Detect which cell encompasses the target text, then output its [x, y] center coordinate. 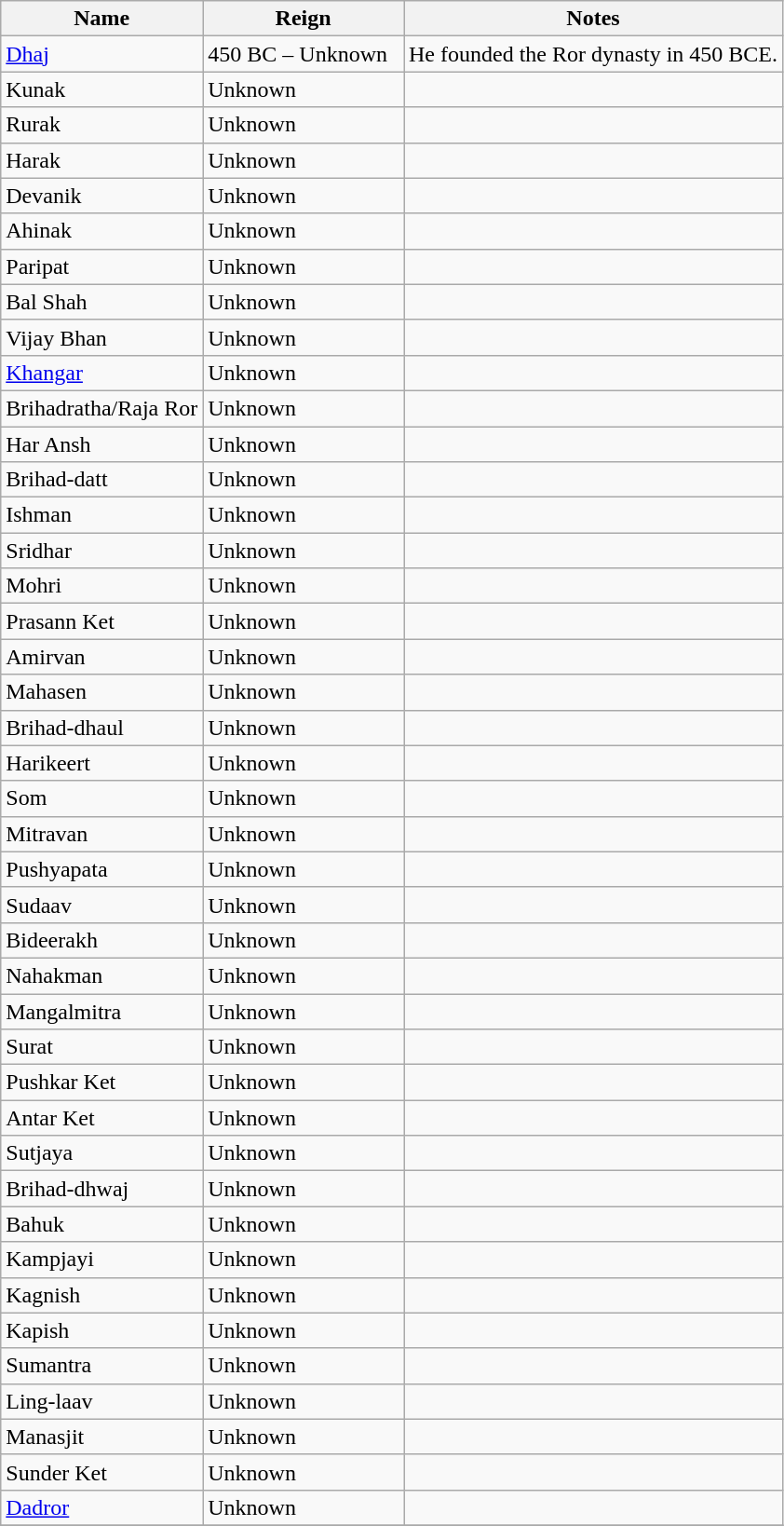
Dadror [102, 1507]
Kunak [102, 89]
Antar Ket [102, 1118]
Sutjaya [102, 1153]
Notes [594, 19]
Vijay Bhan [102, 337]
Reign [304, 19]
Sridhar [102, 551]
Surat [102, 1047]
Name [102, 19]
Pushkar Ket [102, 1083]
Kampjayi [102, 1260]
Sunder Ket [102, 1472]
Ishman [102, 515]
Manasjit [102, 1437]
Harak [102, 160]
Nahakman [102, 975]
Pushyapata [102, 869]
Devanik [102, 196]
Ahinak [102, 231]
Har Ansh [102, 444]
Brihad-datt [102, 480]
Paripat [102, 266]
Bal Shah [102, 302]
450 BC – Unknown [304, 54]
Khangar [102, 373]
Dhaj [102, 54]
Bideerakh [102, 940]
Sumantra [102, 1366]
He founded the Ror dynasty in 450 BCE. [594, 54]
Mangalmitra [102, 1011]
Brihad-dhwaj [102, 1189]
Rurak [102, 125]
Ling-laav [102, 1401]
Som [102, 798]
Brihadratha/Raja Ror [102, 408]
Brihad-dhaul [102, 728]
Kagnish [102, 1295]
Mitravan [102, 834]
Bahuk [102, 1224]
Harikeert [102, 763]
Amirvan [102, 657]
Prasann Ket [102, 621]
Mahasen [102, 692]
Kapish [102, 1330]
Sudaav [102, 905]
Mohri [102, 586]
